Capture the cell that displays the provided text and extract its (X, Y) central coordinate. 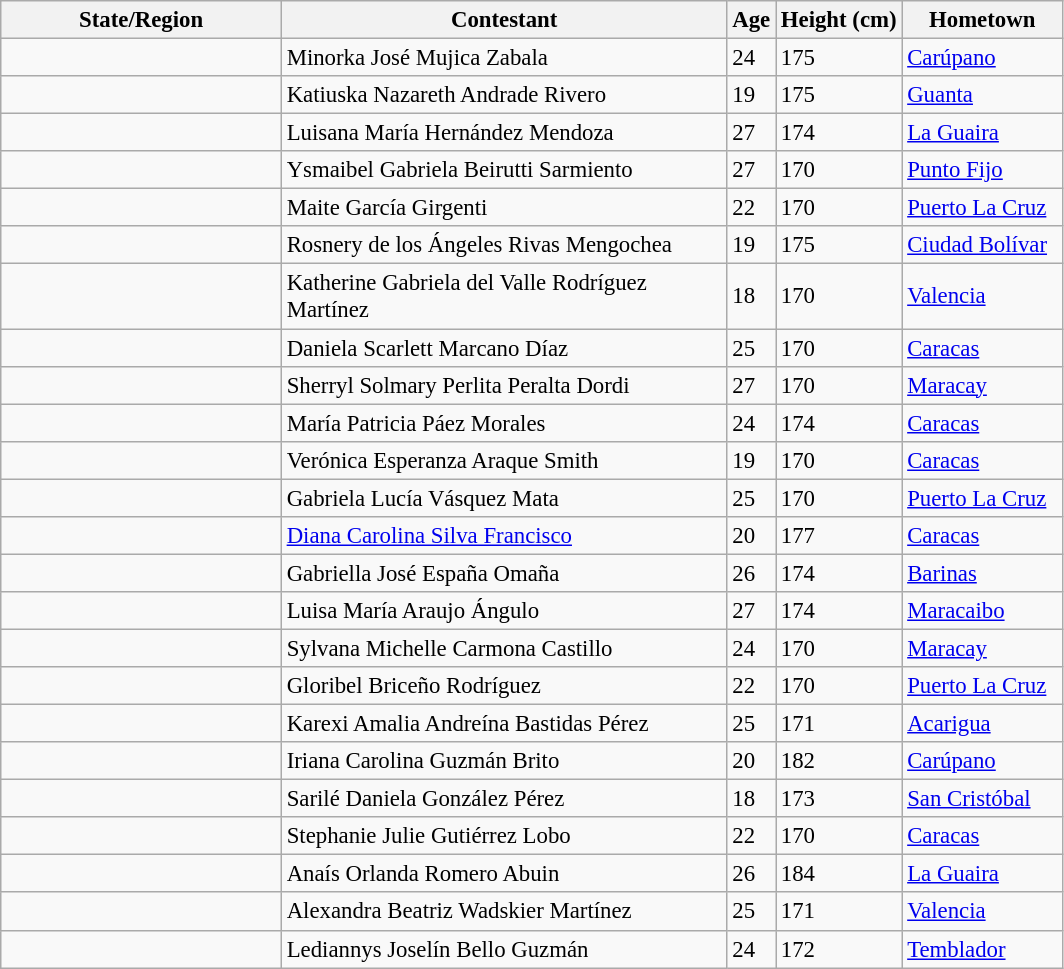
Alexandra Beatriz Wadskier Martínez (504, 912)
Sylvana Michelle Carmona Castillo (504, 648)
Acarigua (982, 724)
Gabriella José España Omaña (504, 573)
Sarilé Daniela González Pérez (504, 799)
Gabriela Lucía Vásquez Mata (504, 498)
Height (cm) (839, 20)
Verónica Esperanza Araque Smith (504, 460)
Katiuska Nazareth Andrade Rivero (504, 95)
Rosnery de los Ángeles Rivas Mengochea (504, 245)
Stephanie Julie Gutiérrez Lobo (504, 836)
Minorka José Mujica Zabala (504, 58)
Daniela Scarlett Marcano Díaz (504, 348)
Diana Carolina Silva Francisco (504, 536)
State/Region (142, 20)
173 (839, 799)
Ysmaibel Gabriela Beirutti Sarmiento (504, 170)
San Cristóbal (982, 799)
Maite García Girgenti (504, 208)
184 (839, 874)
Barinas (982, 573)
Temblador (982, 949)
Katherine Gabriela del Valle Rodríguez Martínez (504, 296)
Age (752, 20)
Ciudad Bolívar (982, 245)
172 (839, 949)
Contestant (504, 20)
Maracaibo (982, 611)
Karexi Amalia Andreína Bastidas Pérez (504, 724)
Luisana María Hernández Mendoza (504, 133)
Guanta (982, 95)
182 (839, 761)
177 (839, 536)
Anaís Orlanda Romero Abuin (504, 874)
Hometown (982, 20)
Sherryl Solmary Perlita Peralta Dordi (504, 385)
Gloribel Briceño Rodríguez (504, 686)
Punto Fijo (982, 170)
Luisa María Araujo Ángulo (504, 611)
Iriana Carolina Guzmán Brito (504, 761)
María Patricia Páez Morales (504, 423)
Lediannys Joselín Bello Guzmán (504, 949)
